Provide the (X, Y) coordinate of the cell's center where the given text is located.  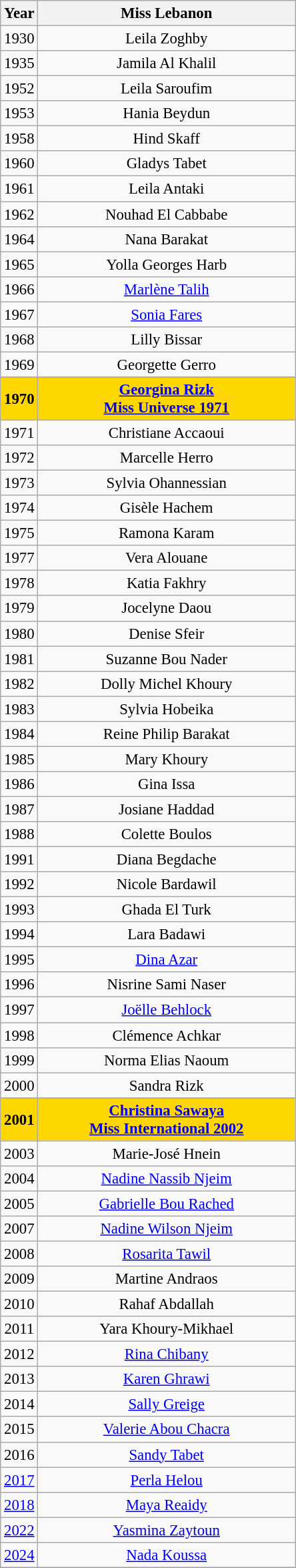
Dolly Michel Khoury (167, 684)
1982 (19, 684)
Gladys Tabet (167, 164)
Rina Chibany (167, 1354)
Perla Helou (167, 1480)
Mary Khoury (167, 759)
Hind Skaff (167, 139)
Karen Ghrawi (167, 1379)
Nana Barakat (167, 239)
1981 (19, 659)
Sandy Tabet (167, 1455)
1964 (19, 239)
2022 (19, 1530)
Lilly Bissar (167, 340)
1930 (19, 39)
Gina Issa (167, 784)
1971 (19, 433)
Nisrine Sami Naser (167, 985)
Yara Khoury-Mikhael (167, 1329)
Denise Sfeir (167, 633)
1984 (19, 734)
Norma Elias Naoum (167, 1060)
2018 (19, 1505)
Christiane Accaoui (167, 433)
Georgina RizkMiss Universe 1971 (167, 399)
Valerie Abou Chacra (167, 1430)
Diana Begdache (167, 860)
1979 (19, 609)
Sandra Rizk (167, 1085)
Joëlle Behlock (167, 1010)
Sally Greige (167, 1404)
Rahaf Abdallah (167, 1304)
1960 (19, 164)
1985 (19, 759)
Dina Azar (167, 960)
Nadine Wilson Njeim (167, 1229)
2014 (19, 1404)
1974 (19, 508)
2004 (19, 1179)
Colette Boulos (167, 834)
1993 (19, 910)
2008 (19, 1254)
1977 (19, 558)
1975 (19, 533)
Leila Zoghby (167, 39)
1991 (19, 860)
1973 (19, 483)
Yolla Georges Harb (167, 264)
Sylvia Ohannessian (167, 483)
Sylvia Hobeika (167, 709)
Ghada El Turk (167, 910)
1962 (19, 214)
1972 (19, 458)
Sonia Fares (167, 314)
1961 (19, 189)
Josiane Haddad (167, 809)
1968 (19, 340)
Nicole Bardawil (167, 884)
Nadine Nassib Njeim (167, 1179)
1997 (19, 1010)
1996 (19, 985)
1953 (19, 113)
1999 (19, 1060)
1965 (19, 264)
Maya Reaidy (167, 1505)
Christina SawayaMiss International 2002 (167, 1119)
1983 (19, 709)
Leila Saroufim (167, 89)
Marie-José Hnein (167, 1153)
2005 (19, 1204)
2013 (19, 1379)
Gisèle Hachem (167, 508)
Georgette Gerro (167, 364)
2000 (19, 1085)
Ramona Karam (167, 533)
2001 (19, 1119)
2009 (19, 1279)
1992 (19, 884)
Martine Andraos (167, 1279)
2012 (19, 1354)
Lara Badawi (167, 935)
1980 (19, 633)
Rosarita Tawil (167, 1254)
Year (19, 13)
2011 (19, 1329)
1988 (19, 834)
1970 (19, 399)
1952 (19, 89)
2010 (19, 1304)
1969 (19, 364)
Jamila Al Khalil (167, 63)
2007 (19, 1229)
1958 (19, 139)
Reine Philip Barakat (167, 734)
Jocelyne Daou (167, 609)
1986 (19, 784)
1935 (19, 63)
1978 (19, 583)
Hania Beydun (167, 113)
Marlène Talih (167, 289)
1998 (19, 1035)
Vera Alouane (167, 558)
1995 (19, 960)
1994 (19, 935)
Clémence Achkar (167, 1035)
2015 (19, 1430)
Gabrielle Bou Rached (167, 1204)
Suzanne Bou Nader (167, 659)
2017 (19, 1480)
Nouhad El Cabbabe (167, 214)
1987 (19, 809)
Leila Antaki (167, 189)
2016 (19, 1455)
Miss Lebanon (167, 13)
2003 (19, 1153)
Nada Koussa (167, 1555)
2024 (19, 1555)
1966 (19, 289)
Marcelle Herro (167, 458)
Katia Fakhry (167, 583)
1967 (19, 314)
Yasmina Zaytoun (167, 1530)
